Return (x, y) of the center of cell containing provided text 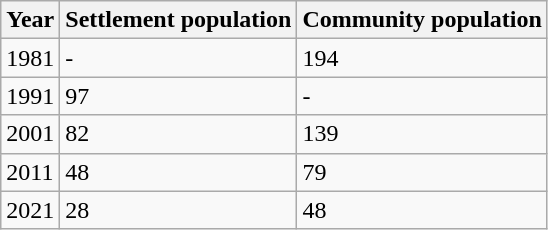
97 (178, 96)
Settlement population (178, 20)
2011 (30, 172)
Community population (422, 20)
194 (422, 58)
79 (422, 172)
1991 (30, 96)
1981 (30, 58)
Year (30, 20)
82 (178, 134)
2001 (30, 134)
2021 (30, 210)
139 (422, 134)
28 (178, 210)
